Capture the cell that displays the provided text and extract its [X, Y] central coordinate. 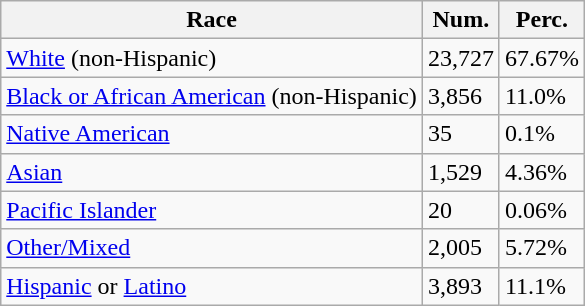
Perc. [542, 20]
11.1% [542, 286]
23,727 [460, 58]
35 [460, 134]
Native American [212, 134]
Asian [212, 172]
3,856 [460, 96]
Black or African American (non-Hispanic) [212, 96]
1,529 [460, 172]
Num. [460, 20]
5.72% [542, 248]
2,005 [460, 248]
Other/Mixed [212, 248]
Hispanic or Latino [212, 286]
Pacific Islander [212, 210]
White (non-Hispanic) [212, 58]
20 [460, 210]
67.67% [542, 58]
11.0% [542, 96]
Race [212, 20]
3,893 [460, 286]
4.36% [542, 172]
0.06% [542, 210]
0.1% [542, 134]
